Search for the cell housing the specified text and yield its (x, y) center coordinate. 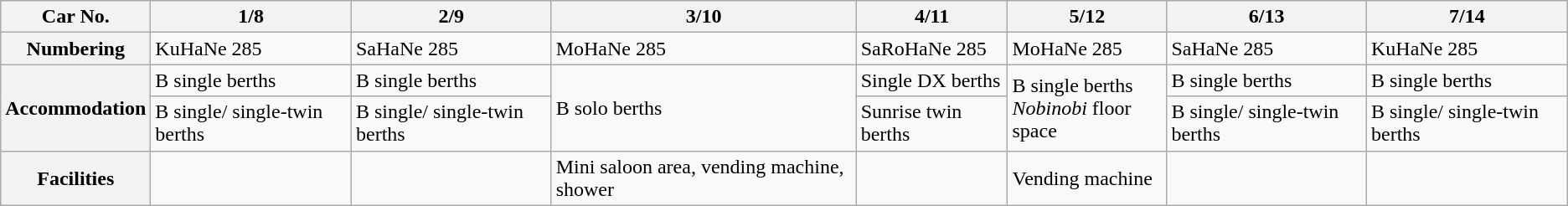
7/14 (1467, 17)
Sunrise twin berths (931, 124)
B single berthsNobinobi floor space (1087, 107)
Car No. (75, 17)
3/10 (704, 17)
5/12 (1087, 17)
Numbering (75, 49)
6/13 (1266, 17)
B solo berths (704, 107)
Single DX berths (931, 80)
Accommodation (75, 107)
2/9 (451, 17)
Facilities (75, 178)
SaRoHaNe 285 (931, 49)
4/11 (931, 17)
Mini saloon area, vending machine, shower (704, 178)
1/8 (251, 17)
Vending machine (1087, 178)
